Scan for the cell matching the given text and deliver its [X, Y] coordinate at center. 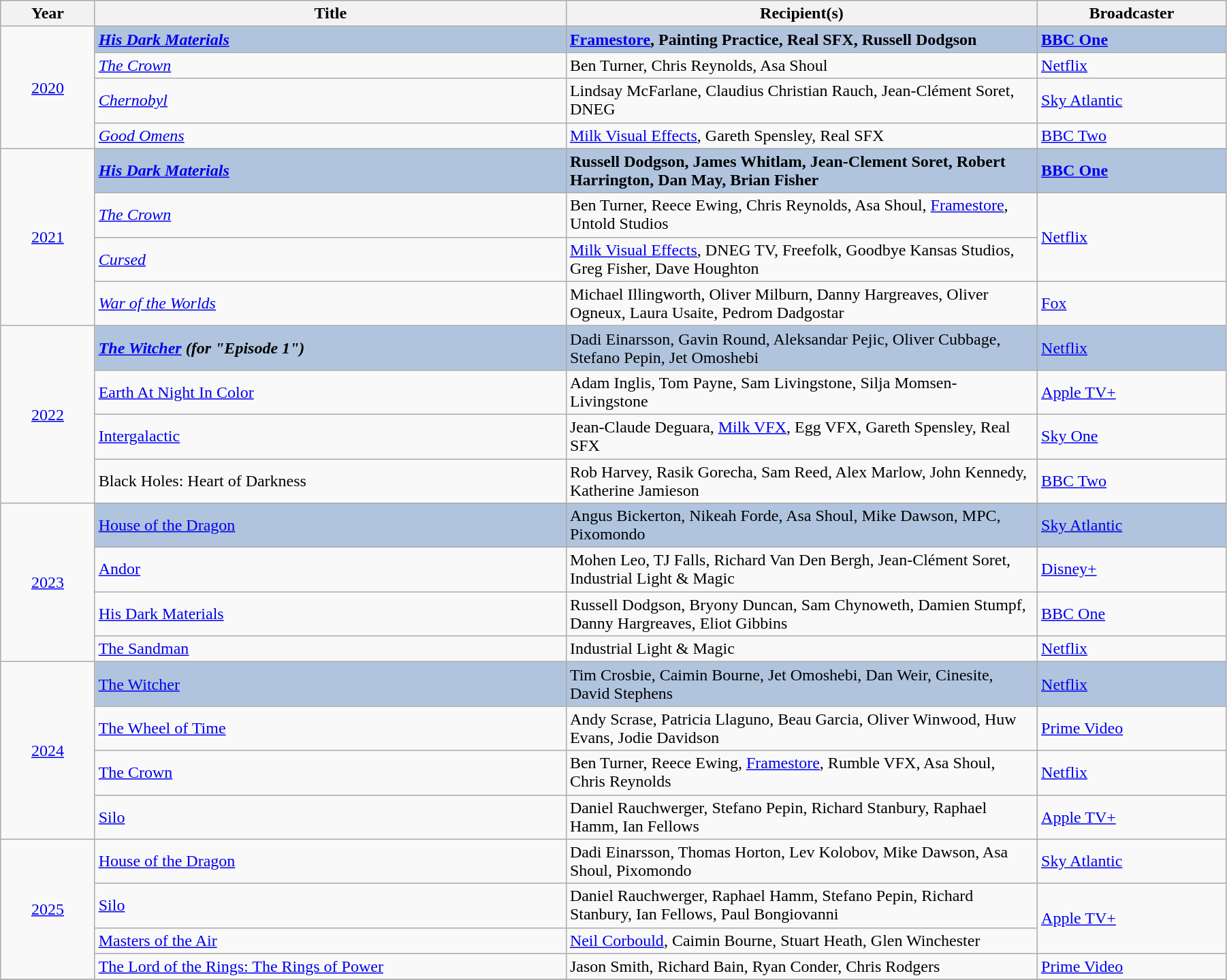
Ben Turner, Reece Ewing, Framestore, Rumble VFX, Asa Shoul, Chris Reynolds [801, 772]
2021 [48, 237]
Rob Harvey, Rasik Gorecha, Sam Reed, Alex Marlow, John Kennedy, Katherine Jamieson [801, 481]
Dadi Einarsson, Thomas Horton, Lev Kolobov, Mike Dawson, Asa Shoul, Pixomondo [801, 861]
Daniel Rauchwerger, Raphael Hamm, Stefano Pepin, Richard Stanbury, Ian Fellows, Paul Bongiovanni [801, 906]
Tim Crosbie, Caimin Bourne, Jet Omoshebi, Dan Weir, Cinesite, David Stephens [801, 684]
Andy Scrase, Patricia Llaguno, Beau Garcia, Oliver Winwood, Huw Evans, Jodie Davidson [801, 729]
Neil Corbould, Caimin Bourne, Stuart Heath, Glen Winchester [801, 941]
The Lord of the Rings: The Rings of Power [330, 966]
Mohen Leo, TJ Falls, Richard Van Den Bergh, Jean-Clément Soret, Industrial Light & Magic [801, 569]
Intergalactic [330, 436]
2022 [48, 414]
Recipient(s) [801, 14]
Russell Dodgson, Bryony Duncan, Sam Chynoweth, Damien Stumpf, Danny Hargreaves, Eliot Gibbins [801, 614]
Earth At Night In Color [330, 392]
Ben Turner, Reece Ewing, Chris Reynolds, Asa Shoul, Framestore, Untold Studios [801, 215]
Michael Illingworth, Oliver Milburn, Danny Hargreaves, Oliver Ogneux, Laura Usaite, Pedrom Dadgostar [801, 304]
Jason Smith, Richard Bain, Ryan Conder, Chris Rodgers [801, 966]
The Sandman [330, 649]
Good Omens [330, 136]
Dadi Einarsson, Gavin Round, Aleksandar Pejic, Oliver Cubbage, Stefano Pepin, Jet Omoshebi [801, 347]
Framestore, Painting Practice, Real SFX, Russell Dodgson [801, 39]
The Witcher (for "Episode 1") [330, 347]
Industrial Light & Magic [801, 649]
Adam Inglis, Tom Payne, Sam Livingstone, Silja Momsen-Livingstone [801, 392]
2023 [48, 583]
Milk Visual Effects, DNEG TV, Freefolk, Goodbye Kansas Studios, Greg Fisher, Dave Houghton [801, 259]
The Wheel of Time [330, 729]
Sky One [1132, 436]
The Witcher [330, 684]
Daniel Rauchwerger, Stefano Pepin, Richard Stanbury, Raphael Hamm, Ian Fellows [801, 817]
2024 [48, 750]
Year [48, 14]
Jean-Claude Deguara, Milk VFX, Egg VFX, Gareth Spensley, Real SFX [801, 436]
War of the Worlds [330, 304]
2020 [48, 87]
Lindsay McFarlane, Claudius Christian Rauch, Jean-Clément Soret, DNEG [801, 101]
Fox [1132, 304]
Russell Dodgson, James Whitlam, Jean-Clement Soret, Robert Harrington, Dan May, Brian Fisher [801, 170]
Masters of the Air [330, 941]
Broadcaster [1132, 14]
Title [330, 14]
Disney+ [1132, 569]
Black Holes: Heart of Darkness [330, 481]
Angus Bickerton, Nikeah Forde, Asa Shoul, Mike Dawson, MPC, Pixomondo [801, 526]
Milk Visual Effects, Gareth Spensley, Real SFX [801, 136]
2025 [48, 909]
Cursed [330, 259]
Chernobyl [330, 101]
Ben Turner, Chris Reynolds, Asa Shoul [801, 65]
Andor [330, 569]
